Return the (X, Y) coordinate for the center point of the cell that contains the specified text.  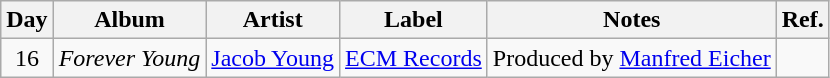
Artist (273, 20)
Label (414, 20)
16 (27, 58)
Ref. (802, 20)
Album (130, 20)
ECM Records (414, 58)
Produced by Manfred Eicher (632, 58)
Day (27, 20)
Jacob Young (273, 58)
Forever Young (130, 58)
Notes (632, 20)
